Determine the (X, Y) coordinate at the center of the cell enclosing the given text.  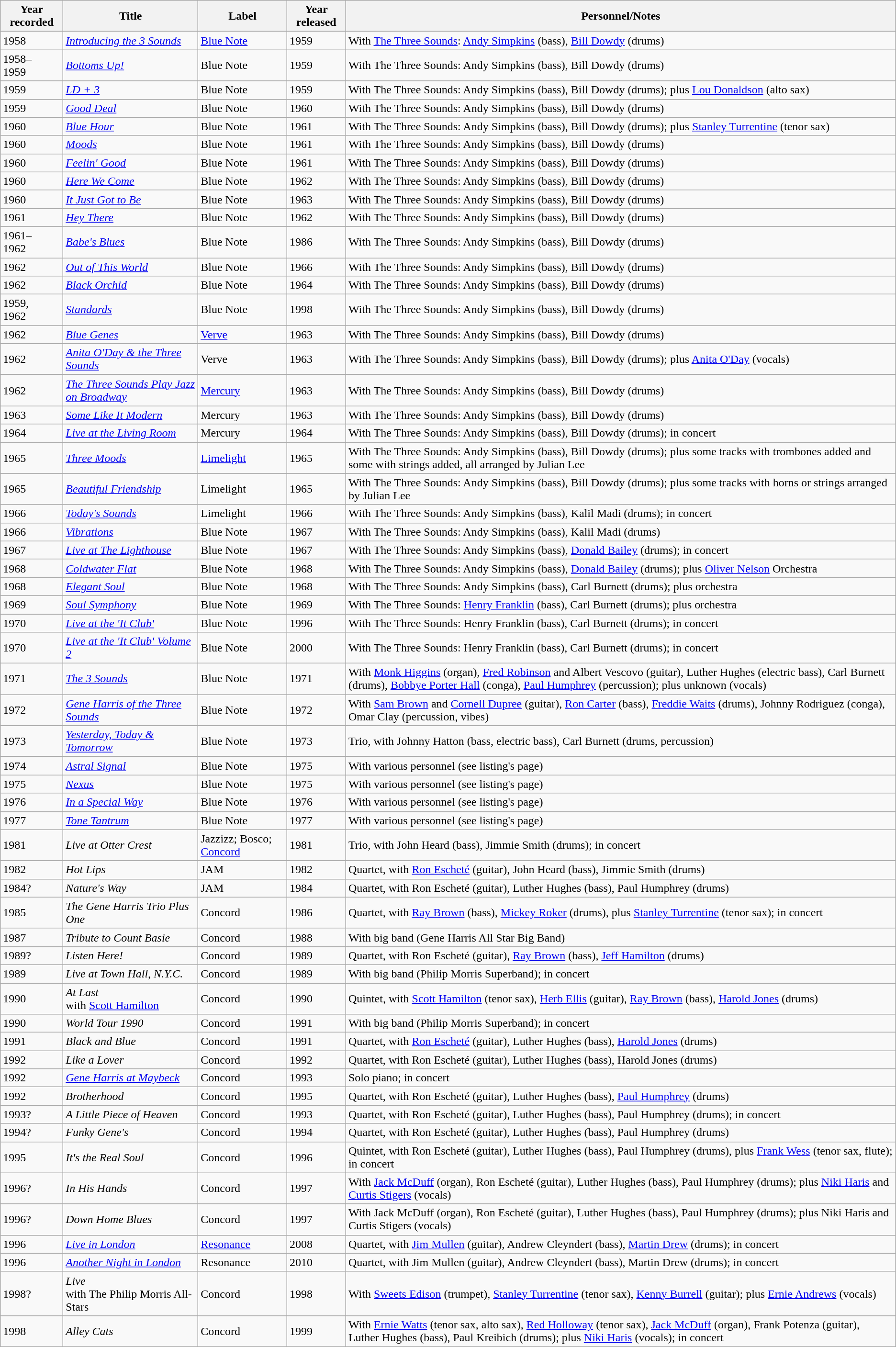
In His Hands (131, 1188)
1994? (32, 1133)
With The Three Sounds: Andy Simpkins (bass), Kalil Madi (drums); in concert (620, 514)
2008 (316, 1244)
It Just Got to Be (131, 199)
Live at The Lighthouse (131, 550)
Alley Cats (131, 1331)
With The Three Sounds: Andy Simpkins (bass), Bill Dowdy (drums); plus Anita O'Day (vocals) (620, 359)
Tone Tantrum (131, 820)
Out of This World (131, 267)
Quintet, with Scott Hamilton (tenor sax), Herb Ellis (guitar), Ray Brown (bass), Harold Jones (drums) (620, 999)
LD + 3 (131, 90)
World Tour 1990 (131, 1023)
At Last with Scott Hamilton (131, 999)
Year released (316, 16)
With big band (Gene Harris All Star Big Band) (620, 937)
1985 (32, 912)
Black and Blue (131, 1042)
Yesterday, Today & Tomorrow (131, 741)
Live with The Philip Morris All-Stars (131, 1293)
Live at Town Hall, N.Y.C. (131, 974)
With The Three Sounds: Andy Simpkins (bass), Bill Dowdy (drums); in concert (620, 433)
1961–1962 (32, 242)
Anita O'Day & the Three Sounds (131, 359)
1958–1959 (32, 65)
Like a Lover (131, 1060)
Black Orchid (131, 285)
1994 (316, 1133)
1989? (32, 955)
Introducing the 3 Sounds (131, 41)
Solo piano; in concert (620, 1078)
1974 (32, 766)
Live at the 'It Club' (131, 623)
The 3 Sounds (131, 679)
1984? (32, 888)
Listen Here! (131, 955)
Down Home Blues (131, 1220)
Bottoms Up! (131, 65)
Jazzizz; Bosco; Concord (243, 845)
Quartet, with Ron Escheté (guitar), Luther Hughes (bass), Paul Humphrey (drums); in concert (620, 1114)
A Little Piece of Heaven (131, 1114)
2010 (316, 1262)
Vibrations (131, 532)
With The Three Sounds: Andy Simpkins (bass), Donald Bailey (drums); in concert (620, 550)
Astral Signal (131, 766)
Good Deal (131, 108)
Live at Otter Crest (131, 845)
Elegant Soul (131, 586)
Year recorded (32, 16)
Hot Lips (131, 870)
Some Like It Modern (131, 415)
Trio, with Johnny Hatton (bass, electric bass), Carl Burnett (drums, percussion) (620, 741)
With The Three Sounds: Andy Simpkins (bass), Bill Dowdy (drums); plus some tracks with horns or strings arranged by Julian Lee (620, 489)
1984 (316, 888)
1988 (316, 937)
1993? (32, 1114)
Today's Sounds (131, 514)
It's the Real Soul (131, 1157)
2000 (316, 648)
With The Three Sounds: Andy Simpkins (bass), Bill Dowdy (drums); plus Stanley Turrentine (tenor sax) (620, 126)
1987 (32, 937)
The Three Sounds Play Jazz on Broadway (131, 391)
Coldwater Flat (131, 568)
Another Night in London (131, 1262)
Label (243, 16)
With The Three Sounds: Andy Simpkins (bass), Carl Burnett (drums); plus orchestra (620, 586)
1998? (32, 1293)
Brotherhood (131, 1096)
Trio, with John Heard (bass), Jimmie Smith (drums); in concert (620, 845)
Nature's Way (131, 888)
Beautiful Friendship (131, 489)
Soul Symphony (131, 605)
1959,1962 (32, 310)
Title (131, 16)
Feelin' Good (131, 163)
Blue Hour (131, 126)
With Sweets Edison (trumpet), Stanley Turrentine (tenor sax), Kenny Burrell (guitar); plus Ernie Andrews (vocals) (620, 1293)
Personnel/Notes (620, 16)
With The Three Sounds: Andy Simpkins (bass), Kalil Madi (drums) (620, 532)
Hey There (131, 217)
Funky Gene's (131, 1133)
With The Three Sounds: Andy Simpkins (bass), Bill Dowdy (drums); plus Lou Donaldson (alto sax) (620, 90)
Standards (131, 310)
Three Moods (131, 458)
Quartet, with Ron Escheté (guitar), Ray Brown (bass), Jeff Hamilton (drums) (620, 955)
Quintet, with Ron Escheté (guitar), Luther Hughes (bass), Paul Humphrey (drums), plus Frank Wess (tenor sax, flute); in concert (620, 1157)
Nexus (131, 784)
The Gene Harris Trio Plus One (131, 912)
Here We Come (131, 181)
Gene Harris of the Three Sounds (131, 710)
In a Special Way (131, 802)
Live at the Living Room (131, 433)
Gene Harris at Maybeck (131, 1078)
Quartet, with Ron Escheté (guitar), John Heard (bass), Jimmie Smith (drums) (620, 870)
Moods (131, 145)
Babe's Blues (131, 242)
With The Three Sounds: Henry Franklin (bass), Carl Burnett (drums); plus orchestra (620, 605)
Live at the 'It Club' Volume 2 (131, 648)
1999 (316, 1331)
Live in London (131, 1244)
Blue Genes (131, 335)
With The Three Sounds: Andy Simpkins (bass), Donald Bailey (drums); plus Oliver Nelson Orchestra (620, 568)
1958 (32, 41)
Quartet, with Ray Brown (bass), Mickey Roker (drums), plus Stanley Turrentine (tenor sax); in concert (620, 912)
With Sam Brown and Cornell Dupree (guitar), Ron Carter (bass), Freddie Waits (drums), Johnny Rodriguez (conga), Omar Clay (percussion, vibes) (620, 710)
Tribute to Count Basie (131, 937)
